Find where the given text appears and provide that cell's center as [X, Y] coordinate. 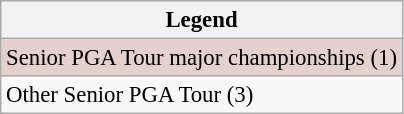
Legend [202, 20]
Senior PGA Tour major championships (1) [202, 58]
Other Senior PGA Tour (3) [202, 95]
